Return (X, Y) of the center of cell containing provided text 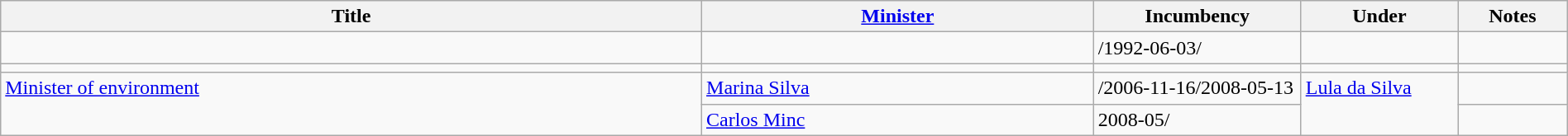
Minister of environment (351, 104)
Carlos Minc (898, 120)
Under (1379, 16)
/2006-11-16/2008-05-13 (1198, 88)
Lula da Silva (1379, 104)
Minister (898, 16)
2008-05/ (1198, 120)
Notes (1513, 16)
Marina Silva (898, 88)
/1992-06-03/ (1198, 48)
Incumbency (1198, 16)
Title (351, 16)
